Find where the given text appears and provide that cell's center as (X, Y) coordinate. 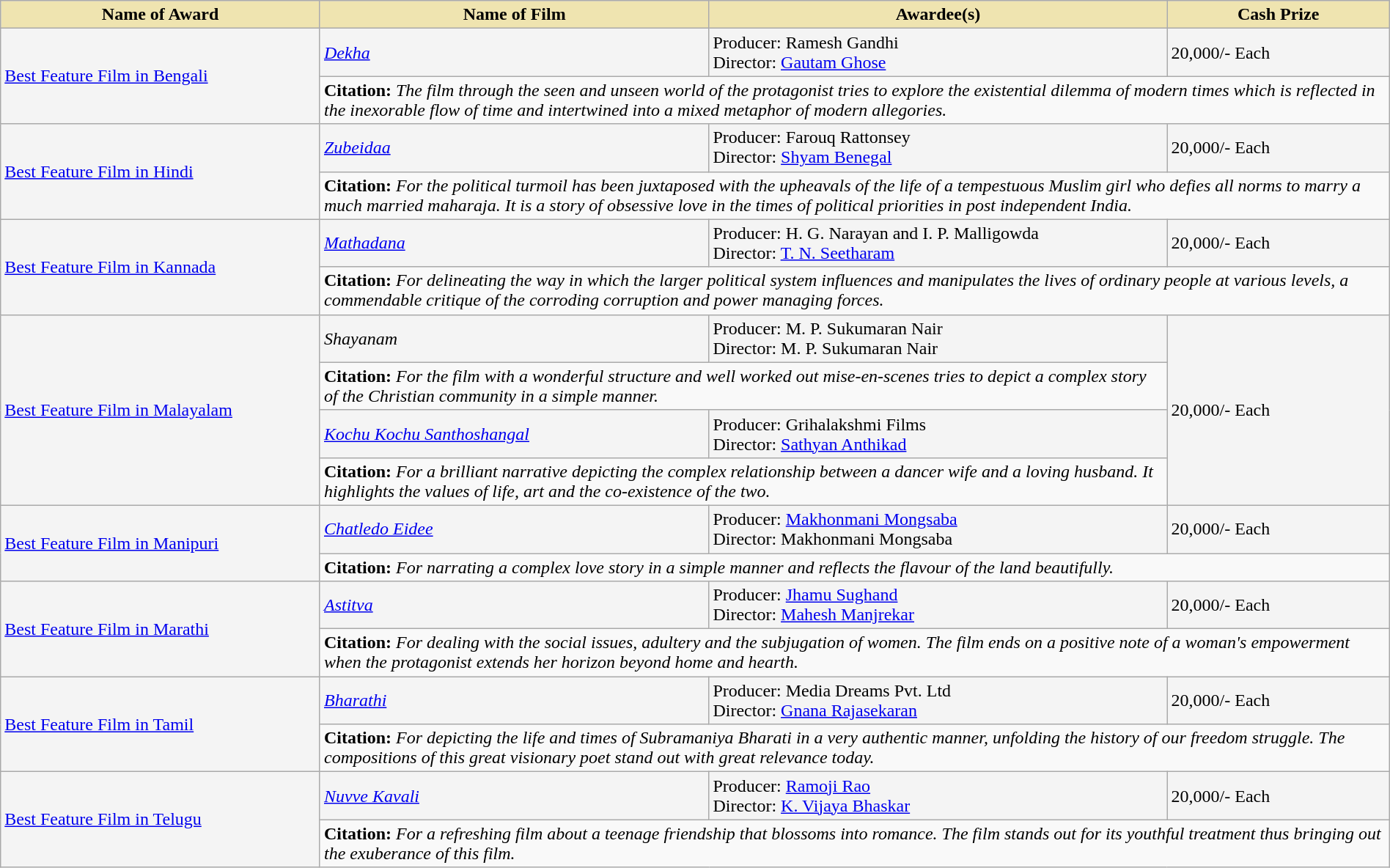
Zubeidaa (514, 148)
Producer: Jhamu SughandDirector: Mahesh Manjrekar (938, 606)
Kochu Kochu Santhoshangal (514, 434)
Producer: H. G. Narayan and I. P. MalligowdaDirector: T. N. Seetharam (938, 243)
Awardee(s) (938, 15)
Chatledo Eidee (514, 529)
Nuvve Kavali (514, 796)
Name of Film (514, 15)
Best Feature Film in Marathi (161, 629)
Best Feature Film in Bengali (161, 76)
Astitva (514, 606)
Name of Award (161, 15)
Producer: Makhonmani MongsabaDirector: Makhonmani Mongsaba (938, 529)
Citation: For narrating a complex love story in a simple manner and reflects the flavour of the land beautifully. (855, 567)
Best Feature Film in Manipuri (161, 542)
Best Feature Film in Kannada (161, 267)
Producer: Ramesh GandhiDirector: Gautam Ghose (938, 53)
Producer: Ramoji RaoDirector: K. Vijaya Bhaskar (938, 796)
Shayanam (514, 339)
Cash Prize (1279, 15)
Producer: Grihalakshmi FilmsDirector: Sathyan Anthikad (938, 434)
Best Feature Film in Telugu (161, 820)
Best Feature Film in Tamil (161, 724)
Bharathi (514, 701)
Producer: Media Dreams Pvt. LtdDirector: Gnana Rajasekaran (938, 701)
Best Feature Film in Hindi (161, 172)
Producer: Farouq RattonseyDirector: Shyam Benegal (938, 148)
Mathadana (514, 243)
Producer: M. P. Sukumaran NairDirector: M. P. Sukumaran Nair (938, 339)
Best Feature Film in Malayalam (161, 410)
Dekha (514, 53)
